For the text-containing cell, return its midpoint in (x, y) coordinate format. 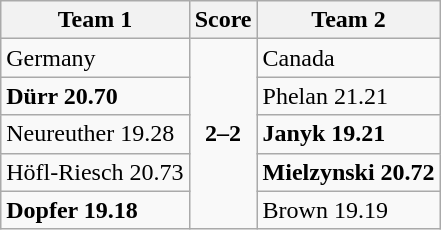
2–2 (223, 134)
Dürr 20.70 (95, 96)
Canada (348, 58)
Höfl-Riesch 20.73 (95, 172)
Dopfer 19.18 (95, 210)
Phelan 21.21 (348, 96)
Janyk 19.21 (348, 134)
Score (223, 20)
Neureuther 19.28 (95, 134)
Team 1 (95, 20)
Brown 19.19 (348, 210)
Germany (95, 58)
Mielzynski 20.72 (348, 172)
Team 2 (348, 20)
